Provide the [X, Y] coordinate of the cell's center where the given text is located.  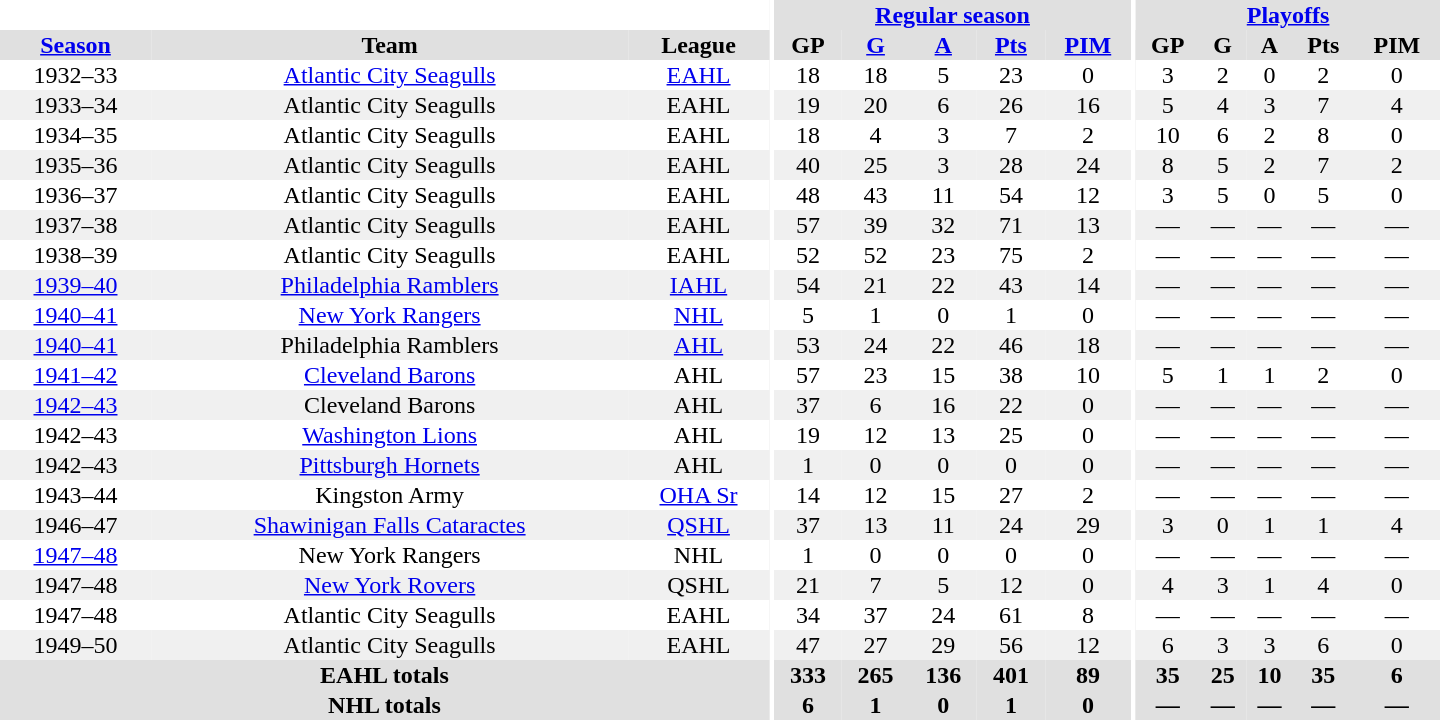
1946–47 [76, 525]
32 [943, 225]
1937–38 [76, 225]
1943–44 [76, 495]
333 [808, 675]
136 [943, 675]
Shawinigan Falls Cataractes [390, 525]
IAHL [698, 285]
EAHL totals [384, 675]
71 [1011, 225]
Washington Lions [390, 435]
61 [1011, 615]
265 [876, 675]
Regular season [952, 15]
Season [76, 45]
1938–39 [76, 255]
Team [390, 45]
47 [808, 645]
20 [876, 105]
28 [1011, 165]
OHA Sr [698, 495]
New York Rovers [390, 585]
46 [1011, 345]
NHL totals [384, 705]
401 [1011, 675]
1936–37 [76, 195]
89 [1088, 675]
Playoffs [1288, 15]
Kingston Army [390, 495]
39 [876, 225]
1935–36 [76, 165]
League [698, 45]
Pittsburgh Hornets [390, 465]
56 [1011, 645]
1932–33 [76, 75]
75 [1011, 255]
48 [808, 195]
38 [1011, 375]
40 [808, 165]
1933–34 [76, 105]
1939–40 [76, 285]
26 [1011, 105]
1941–42 [76, 375]
34 [808, 615]
53 [808, 345]
1934–35 [76, 135]
1949–50 [76, 645]
